From the cell containing the given text, extract its center point as [x, y] coordinate. 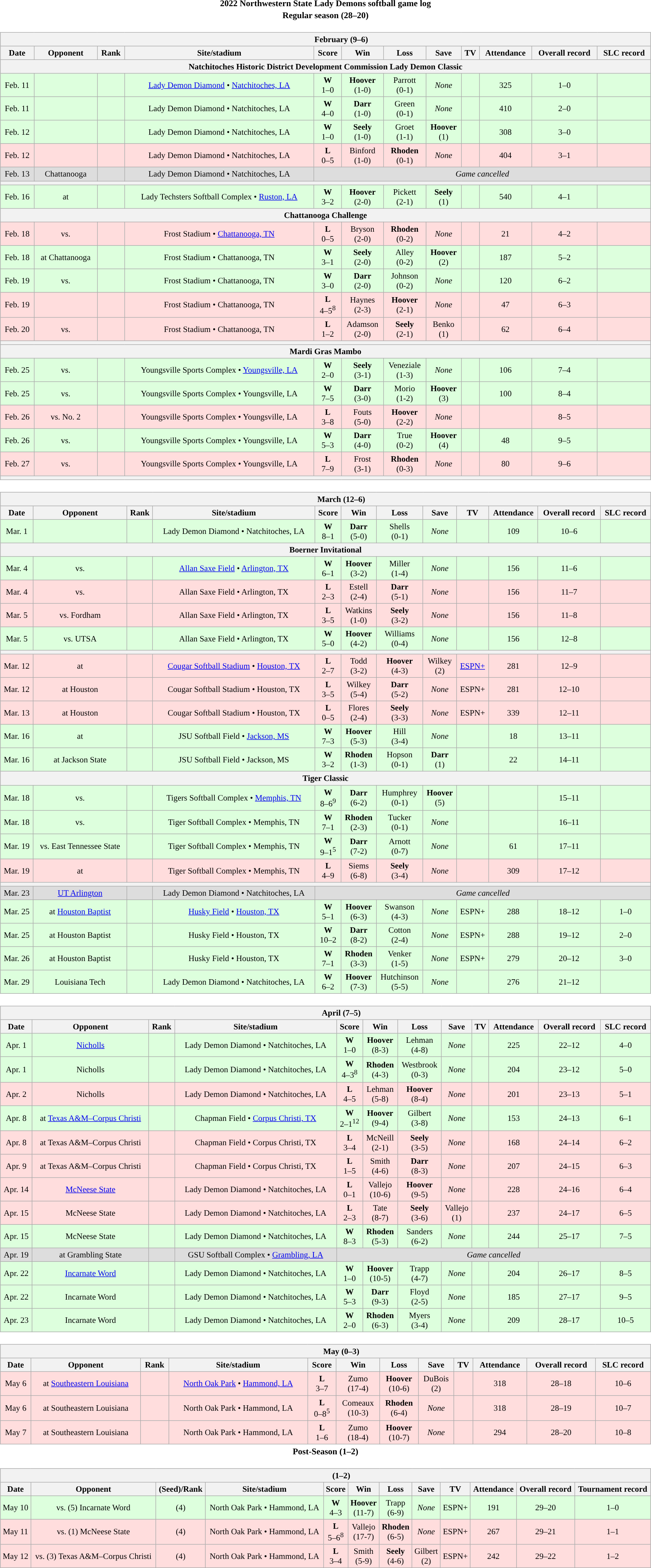
at Chattanooga [66, 257]
Parrott(0-1) [405, 85]
Pickett(2-1) [405, 197]
Sanders(6-2) [419, 1236]
Green(0-1) [405, 109]
Tournament record [613, 1489]
Seely(2-1) [405, 329]
20–12 [569, 958]
Lady Techsters Softball Complex • Ruston, LA [219, 197]
May 12 [16, 1556]
Apr. 23 [16, 1321]
W4–38 [349, 1069]
W6–1 [328, 568]
Rhoden(6-4) [399, 1408]
Seely(3-5) [419, 1143]
Gilbert(2) [426, 1556]
22 [513, 760]
Hoover(2-0) [363, 197]
Hoover(4-3) [400, 666]
27–17 [570, 1297]
Rhoden(0-2) [405, 234]
Darr(5-0) [359, 531]
at Grambling State [90, 1255]
W5–0 [328, 639]
L1–5 [349, 1166]
6–1 [626, 1118]
Myers(3-4) [419, 1321]
14–11 [569, 760]
W3–1 [328, 257]
Watkins(1-0) [359, 615]
16–11 [569, 822]
Veneziale(1-3) [405, 370]
May 10 [16, 1507]
L1–6 [322, 1433]
L3–8 [328, 417]
Boerner Invitational [325, 550]
Hutchinson(5-5) [400, 982]
True(0-2) [405, 440]
Hoover(5) [440, 798]
267 [493, 1532]
279 [513, 958]
Mar. 23 [17, 893]
10–7 [623, 1408]
7–5 [626, 1236]
29–21 [546, 1532]
W4–3 [336, 1507]
W10–2 [328, 935]
Apr. 19 [16, 1255]
225 [514, 1045]
Zumo(18-4) [358, 1433]
11–7 [569, 592]
Hopson(0-1) [400, 760]
106 [505, 370]
201 [514, 1094]
12–9 [569, 666]
Hoover(2-1) [405, 305]
308 [505, 132]
April (7–5) [325, 1013]
Morio(1-2) [405, 394]
13–11 [569, 737]
W7–3 [328, 737]
9–6 [565, 464]
Rhoden(0-3) [405, 464]
Adamson(2-0) [363, 329]
Hoover(8-3) [380, 1045]
Mardi Gras Mambo [325, 352]
Hoover(4-2) [359, 639]
23–13 [570, 1094]
Chattanooga Challenge [325, 215]
Louisiana Tech [80, 982]
Natchitoches Historic District Development Commission Lady Demon Classic [325, 66]
185 [514, 1297]
Darr(9-3) [380, 1297]
244 [514, 1236]
Rhoden(4-3) [380, 1069]
Feb. 13 [17, 174]
W8–3 [349, 1236]
Lehman(5-8) [380, 1094]
187 [505, 257]
L4–58 [328, 305]
Tate(8-7) [380, 1213]
Alley(0-2) [405, 257]
at Jackson State [80, 760]
4–0 [626, 1045]
109 [513, 531]
242 [493, 1556]
24–13 [570, 1118]
Tucker(0-1) [400, 822]
Darr(5-2) [400, 689]
Johnson(0-2) [405, 280]
Vallejo(17-7) [364, 1532]
Bryson(2-0) [363, 234]
W6–2 [328, 982]
Darr(1-0) [363, 109]
Tiger Classic [325, 778]
Hoover(10-5) [380, 1273]
vs. UTSA [80, 639]
48 [505, 440]
5–0 [626, 1069]
12–11 [569, 713]
26–17 [570, 1273]
Vallejo(10-6) [380, 1189]
309 [513, 870]
May 11 [16, 1532]
Tigers Softball Complex • Memphis, TN [234, 798]
Comeaux(10-3) [358, 1408]
vs. (5) Incarnate Word [93, 1507]
Seely(3-3) [400, 713]
Wilkey(2) [440, 666]
Rhoden(6-5) [396, 1532]
Hill(3-4) [400, 737]
Mar. 29 [17, 982]
Benko(1) [443, 329]
17–11 [569, 846]
vs. East Tennessee State [80, 846]
Humphrey(0-1) [400, 798]
24–16 [570, 1189]
Williams(0-4) [400, 639]
404 [505, 155]
80 [505, 464]
Seely(3-6) [419, 1213]
120 [505, 280]
Hoover(1-0) [363, 85]
Darr(1) [440, 760]
February (9–6) [325, 39]
(Seed)/Rank [181, 1489]
Feb. 20 [17, 329]
March (12–6) [325, 499]
24–17 [570, 1213]
Darr(5-1) [400, 592]
6–5 [626, 1213]
Floyd(2-5) [419, 1297]
Darr(2-0) [363, 280]
Hoover(3-2) [359, 568]
4–1 [565, 197]
Hoover(2-2) [405, 417]
Groet(1-1) [405, 132]
18 [513, 737]
Binford(1-0) [363, 155]
12–8 [569, 639]
Miller(1-4) [400, 568]
Vallejo(1) [457, 1213]
vs. (1) McNeese State [93, 1532]
Frost(3-1) [363, 464]
Westbrook(0-3) [419, 1069]
L4–9 [328, 870]
DuBois(2) [436, 1384]
Rhoden(6-3) [380, 1321]
11–8 [569, 615]
61 [513, 846]
Hoover(11-7) [364, 1507]
L0–1 [349, 1189]
Wilkey(5-4) [359, 689]
GSU Softball Complex • Grambling, LA [256, 1255]
Haynes(2-3) [363, 305]
Chattanooga [66, 174]
Hoover(7-3) [359, 982]
28–18 [561, 1384]
Apr. 9 [16, 1166]
5–1 [626, 1094]
Darr(4-0) [363, 440]
Darr(8-2) [359, 935]
L1–2 [328, 329]
22–12 [570, 1045]
L4–5 [349, 1094]
10–5 [626, 1321]
191 [493, 1507]
18–12 [569, 912]
W4–0 [328, 109]
Rhoden(5-3) [380, 1236]
209 [514, 1321]
28–20 [561, 1433]
28–19 [561, 1408]
62 [505, 329]
21 [505, 234]
294 [500, 1433]
Mar. 1 [17, 531]
W2–112 [349, 1118]
Hoover(10-7) [399, 1433]
168 [514, 1143]
Trapp(6-9) [396, 1507]
3–1 [565, 155]
W8–69 [328, 798]
L3–7 [322, 1384]
Darr(8-3) [419, 1166]
23–12 [570, 1069]
339 [513, 713]
15–11 [569, 798]
Seely(4-6) [396, 1556]
Flores(2-4) [359, 713]
11–6 [569, 568]
19–12 [569, 935]
(1–2) [325, 1475]
Estell(2-4) [359, 592]
Smith(5-9) [364, 1556]
W5–1 [328, 912]
Mar. 26 [17, 958]
L7–9 [328, 464]
8–4 [565, 394]
Siems(6-8) [359, 870]
24–14 [570, 1143]
Fouts(5-0) [363, 417]
Hoover(10-6) [399, 1384]
Seely(1) [443, 197]
Arnott(0-7) [400, 846]
Zumo(17-4) [358, 1384]
Seely(3-2) [400, 615]
Rhoden(3-3) [359, 958]
237 [514, 1213]
Hoover(4) [443, 440]
W3–0 [328, 280]
29–22 [546, 1556]
Hoover(3) [443, 394]
Rhoden(1-3) [359, 760]
Hoover(9-4) [380, 1118]
L2–7 [328, 666]
May (0–3) [325, 1352]
Mar. 13 [17, 713]
Hoover(5-3) [359, 737]
Seely(1-0) [363, 132]
Swanson(4-3) [400, 912]
7–4 [565, 370]
21–12 [569, 982]
Shells(0-1) [400, 531]
Hoover(2) [443, 257]
Venker(1-5) [400, 958]
Apr. 14 [16, 1189]
1–2 [613, 1556]
Cotton(2-4) [400, 935]
Hoover(6-3) [359, 912]
153 [514, 1118]
Seely(2-0) [363, 257]
17–12 [569, 870]
Gilbert(3-8) [419, 1118]
47 [505, 305]
UT Arlington [80, 893]
McNeill(2-1) [380, 1143]
Darr(6-2) [359, 798]
Seely(3-1) [363, 370]
Rhoden(0-1) [405, 155]
Todd(3-2) [359, 666]
Seely(3-4) [400, 870]
Darr(3-0) [363, 394]
1–1 [613, 1532]
Feb. 27 [17, 464]
276 [513, 982]
Hoover(9-5) [419, 1189]
W9–15 [328, 846]
28–17 [570, 1321]
Feb. 16 [17, 197]
L0–85 [322, 1408]
540 [505, 197]
4–2 [565, 234]
24–15 [570, 1166]
10–8 [623, 1433]
29–20 [546, 1507]
Apr. 2 [16, 1094]
Darr(7-2) [359, 846]
Lehman(4-8) [419, 1045]
Rhoden(2-3) [359, 822]
100 [505, 394]
vs. Fordham [80, 615]
May 7 [16, 1433]
325 [505, 85]
W8–1 [328, 531]
W7–5 [328, 394]
410 [505, 109]
25–17 [570, 1236]
Trapp(4-7) [419, 1273]
Hoover(8-4) [419, 1094]
5–2 [565, 257]
L5–68 [336, 1532]
vs. No. 2 [66, 417]
vs. (3) Texas A&M–Corpus Christi [93, 1556]
Hoover(1) [443, 132]
12–10 [569, 689]
207 [514, 1166]
228 [514, 1189]
Smith(4-6) [380, 1166]
